Capture the cell that displays the provided text and extract its [x, y] central coordinate. 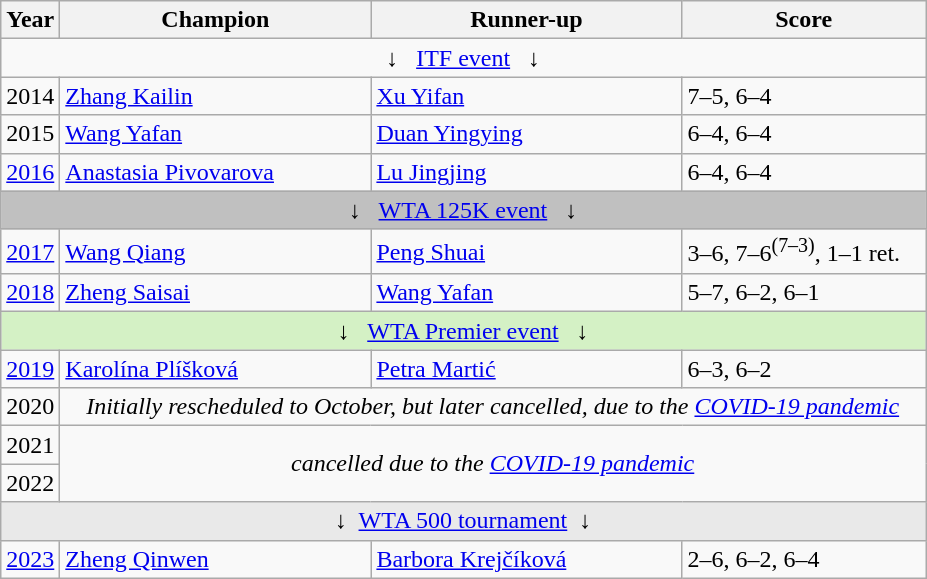
Petra Martić [526, 369]
Duan Yingying [526, 134]
Runner-up [526, 20]
Initially rescheduled to October, but later cancelled, due to the COVID-19 pandemic [493, 407]
Wang Qiang [216, 252]
7–5, 6–4 [804, 96]
2016 [30, 172]
cancelled due to the COVID-19 pandemic [493, 464]
2017 [30, 252]
2015 [30, 134]
Lu Jingjing [526, 172]
2019 [30, 369]
2014 [30, 96]
2–6, 6–2, 6–4 [804, 559]
Champion [216, 20]
2021 [30, 445]
Year [30, 20]
Score [804, 20]
2022 [30, 483]
↓ ITF event ↓ [464, 58]
↓ WTA 500 tournament ↓ [464, 521]
Peng Shuai [526, 252]
↓ WTA Premier event ↓ [464, 331]
2020 [30, 407]
Karolína Plíšková [216, 369]
Zheng Saisai [216, 293]
Barbora Krejčíková [526, 559]
2018 [30, 293]
Anastasia Pivovarova [216, 172]
5–7, 6–2, 6–1 [804, 293]
Zhang Kailin [216, 96]
Zheng Qinwen [216, 559]
3–6, 7–6(7–3), 1–1 ret. [804, 252]
2023 [30, 559]
6–3, 6–2 [804, 369]
Xu Yifan [526, 96]
↓ WTA 125K event ↓ [464, 210]
